Return the [x, y] coordinate for the center point of the cell that contains the specified text.  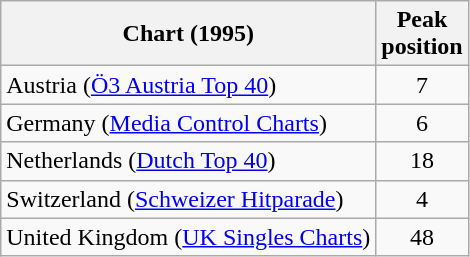
7 [422, 85]
4 [422, 199]
18 [422, 161]
Germany (Media Control Charts) [188, 123]
Austria (Ö3 Austria Top 40) [188, 85]
48 [422, 237]
Netherlands (Dutch Top 40) [188, 161]
Peakposition [422, 34]
6 [422, 123]
Chart (1995) [188, 34]
United Kingdom (UK Singles Charts) [188, 237]
Switzerland (Schweizer Hitparade) [188, 199]
